Scan for the cell matching the given text and deliver its [x, y] coordinate at center. 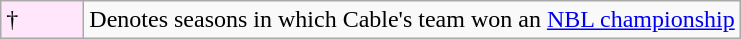
† [42, 20]
Denotes seasons in which Cable's team won an NBL championship [412, 20]
